Detect which cell encompasses the target text, then output its [X, Y] center coordinate. 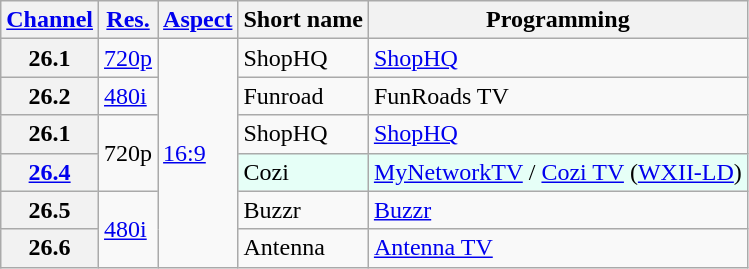
Funroad [303, 96]
FunRoads TV [558, 96]
Short name [303, 20]
MyNetworkTV / Cozi TV (WXII-LD) [558, 172]
26.6 [50, 248]
Cozi [303, 172]
16:9 [198, 153]
Programming [558, 20]
26.5 [50, 210]
26.4 [50, 172]
Res. [128, 20]
Channel [50, 20]
Antenna [303, 248]
Antenna TV [558, 248]
Aspect [198, 20]
26.2 [50, 96]
